Find where the given text appears and provide that cell's center as (x, y) coordinate. 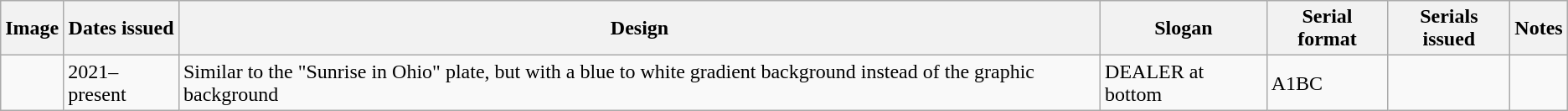
Image (32, 29)
Serial format (1327, 29)
A1BC (1327, 82)
2021–present (121, 82)
DEALER at bottom (1184, 82)
Serials issued (1449, 29)
Dates issued (121, 29)
Similar to the "Sunrise in Ohio" plate, but with a blue to white gradient background instead of the graphic background (639, 82)
Notes (1539, 29)
Slogan (1184, 29)
Design (639, 29)
